Capture the cell that displays the provided text and extract its (X, Y) central coordinate. 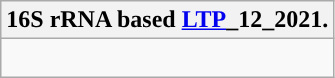
16S rRNA based LTP_12_2021. (168, 20)
